Return (x, y) of the center of cell containing provided text 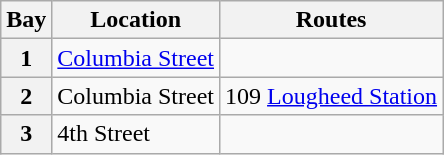
1 (26, 58)
3 (26, 134)
109 Lougheed Station (332, 96)
Routes (332, 20)
2 (26, 96)
Location (136, 20)
Bay (26, 20)
4th Street (136, 134)
